Extract the [X, Y] coordinate from the center of the cell holding the provided text.  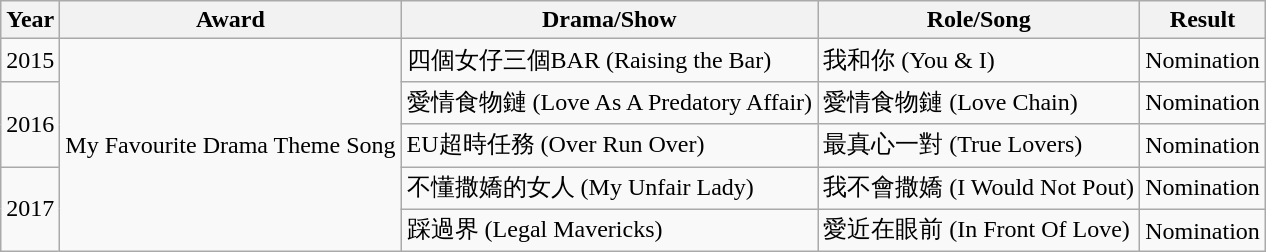
我和你 (You & I) [979, 60]
最真心一對 (True Lovers) [979, 146]
2017 [30, 208]
Result [1203, 20]
2015 [30, 60]
My Favourite Drama Theme Song [230, 146]
Drama/Show [610, 20]
Year [30, 20]
Role/Song [979, 20]
2016 [30, 124]
四個女仔三個BAR (Raising the Bar) [610, 60]
Award [230, 20]
不懂撒嬌的女人 (My Unfair Lady) [610, 188]
愛近在眼前 (In Front Of Love) [979, 230]
愛情食物鏈 (Love As A Predatory Affair) [610, 102]
EU超時任務 (Over Run Over) [610, 146]
踩過界 (Legal Mavericks) [610, 230]
我不會撒嬌 (I Would Not Pout) [979, 188]
愛情食物鏈 (Love Chain) [979, 102]
